Extract the (x, y) coordinate from the center of the cell holding the provided text.  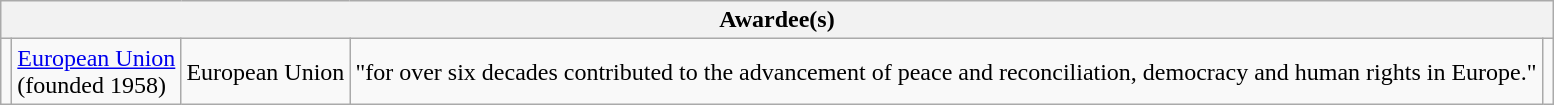
Awardee(s) (777, 20)
European Union (266, 72)
European Union(founded 1958) (96, 72)
"for over six decades contributed to the advancement of peace and reconciliation, democracy and human rights in Europe." (946, 72)
